Detect which cell encompasses the target text, then output its (x, y) center coordinate. 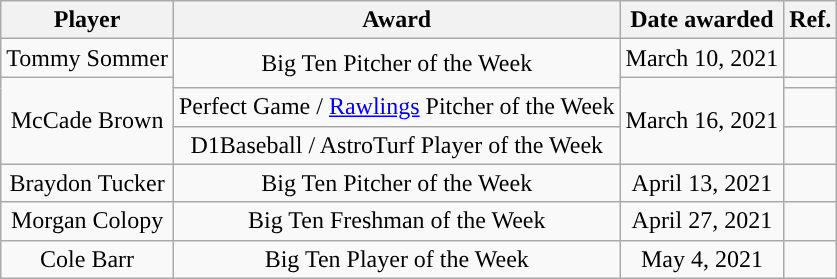
May 4, 2021 (702, 259)
Braydon Tucker (88, 183)
Big Ten Player of the Week (396, 259)
Morgan Colopy (88, 221)
March 16, 2021 (702, 120)
Big Ten Freshman of the Week (396, 221)
Tommy Sommer (88, 58)
March 10, 2021 (702, 58)
April 27, 2021 (702, 221)
Cole Barr (88, 259)
Perfect Game / Rawlings Pitcher of the Week (396, 107)
McCade Brown (88, 120)
Date awarded (702, 20)
D1Baseball / AstroTurf Player of the Week (396, 145)
Award (396, 20)
Player (88, 20)
Ref. (810, 20)
April 13, 2021 (702, 183)
